Identify which cell holds the provided text, then report its (x, y) central coordinate. 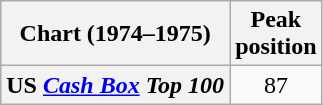
87 (276, 85)
US Cash Box Top 100 (116, 85)
Chart (1974–1975) (116, 34)
Peakposition (276, 34)
